Scan for the cell matching the given text and deliver its (x, y) coordinate at center. 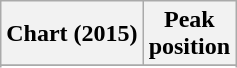
Chart (2015) (72, 34)
Peakposition (189, 34)
